Capture the cell that displays the provided text and extract its (X, Y) central coordinate. 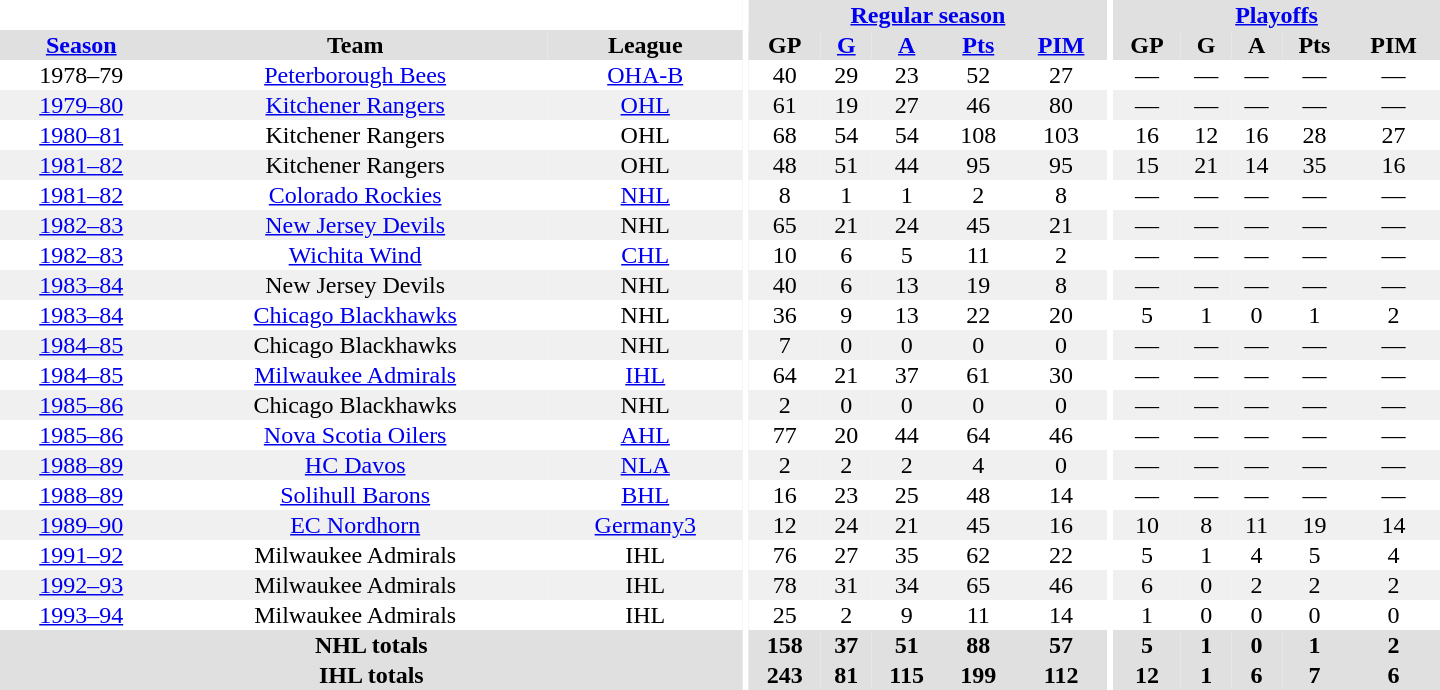
77 (784, 435)
Peterborough Bees (354, 75)
115 (907, 675)
Germany3 (646, 525)
36 (784, 315)
30 (1062, 375)
HC Davos (354, 465)
34 (907, 585)
108 (978, 135)
Season (81, 45)
15 (1147, 165)
1992–93 (81, 585)
1991–92 (81, 555)
Playoffs (1276, 15)
1993–94 (81, 615)
CHL (646, 255)
57 (1062, 645)
1980–81 (81, 135)
EC Nordhorn (354, 525)
52 (978, 75)
62 (978, 555)
Regular season (928, 15)
IHL totals (372, 675)
88 (978, 645)
Colorado Rockies (354, 195)
Wichita Wind (354, 255)
80 (1062, 105)
AHL (646, 435)
League (646, 45)
103 (1062, 135)
Solihull Barons (354, 495)
29 (846, 75)
243 (784, 675)
78 (784, 585)
1978–79 (81, 75)
NLA (646, 465)
OHA-B (646, 75)
76 (784, 555)
28 (1314, 135)
81 (846, 675)
158 (784, 645)
199 (978, 675)
NHL totals (372, 645)
1989–90 (81, 525)
Nova Scotia Oilers (354, 435)
31 (846, 585)
68 (784, 135)
Team (354, 45)
112 (1062, 675)
1979–80 (81, 105)
BHL (646, 495)
